Find where the given text appears and provide that cell's center as [X, Y] coordinate. 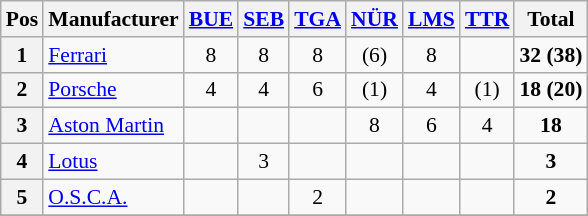
NÜR [374, 19]
Manufacturer [113, 19]
1 [22, 55]
18 [550, 126]
O.S.C.A. [113, 197]
Aston Martin [113, 126]
(6) [374, 55]
18 (20) [550, 90]
5 [22, 197]
TTR [488, 19]
Pos [22, 19]
Porsche [113, 90]
Total [550, 19]
Lotus [113, 162]
SEB [264, 19]
Ferrari [113, 55]
TGA [318, 19]
32 (38) [550, 55]
BUE [212, 19]
LMS [432, 19]
